Provide the [X, Y] coordinate of the cell's center where the given text is located.  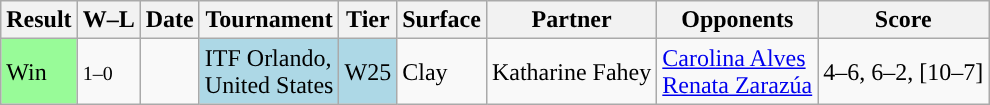
Katharine Fahey [571, 72]
Opponents [738, 20]
Win [39, 72]
4–6, 6–2, [10–7] [904, 72]
1–0 [108, 72]
Carolina Alves Renata Zarazúa [738, 72]
W–L [108, 20]
Partner [571, 20]
Tier [368, 20]
Score [904, 20]
Date [170, 20]
Surface [442, 20]
W25 [368, 72]
Result [39, 20]
Tournament [269, 20]
Clay [442, 72]
ITF Orlando, United States [269, 72]
